Locate the cell with the specified text and output its (X, Y) center coordinate. 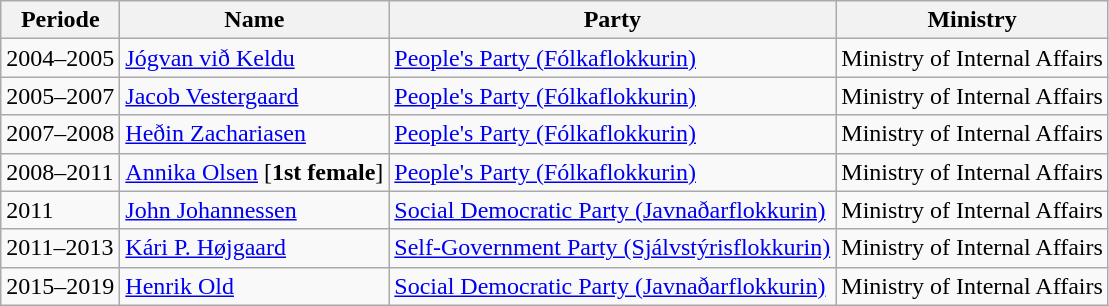
Heðin Zachariasen (254, 134)
John Johannessen (254, 210)
Party (612, 20)
Ministry (972, 20)
2011 (60, 210)
Henrik Old (254, 286)
2011–2013 (60, 248)
2008–2011 (60, 172)
2007–2008 (60, 134)
Name (254, 20)
Kári P. Højgaard (254, 248)
Self-Government Party (Sjálvstýrisflokkurin) (612, 248)
2005–2007 (60, 96)
Jacob Vestergaard (254, 96)
Periode (60, 20)
Annika Olsen [1st female] (254, 172)
Jógvan við Keldu (254, 58)
2004–2005 (60, 58)
2015–2019 (60, 286)
